Pinpoint the cell where the given text exists, returning its (x, y) midpoint coordinate. 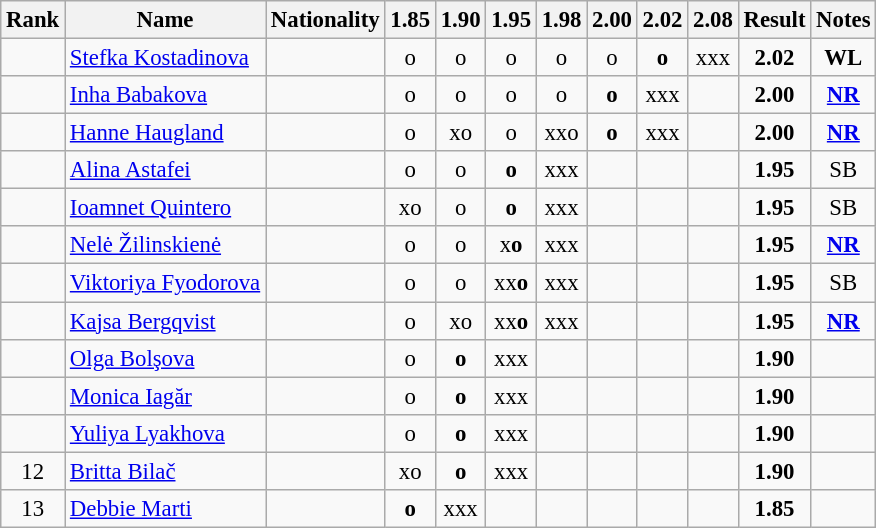
Hanne Haugland (166, 133)
13 (33, 509)
Result (774, 20)
Rank (33, 20)
Debbie Marti (166, 509)
Viktoriya Fyodorova (166, 283)
Nationality (326, 20)
Notes (844, 20)
Kajsa Bergqvist (166, 321)
Stefka Kostadinova (166, 58)
Britta Bilač (166, 471)
WL (844, 58)
Name (166, 20)
Monica Iagăr (166, 396)
12 (33, 471)
Alina Astafei (166, 170)
Nelė Žilinskienė (166, 245)
2.08 (713, 20)
Yuliya Lyakhova (166, 433)
1.98 (561, 20)
Ioamnet Quintero (166, 208)
Inha Babakova (166, 95)
Olga Bolşova (166, 358)
